Return (X, Y) of the center of cell containing provided text 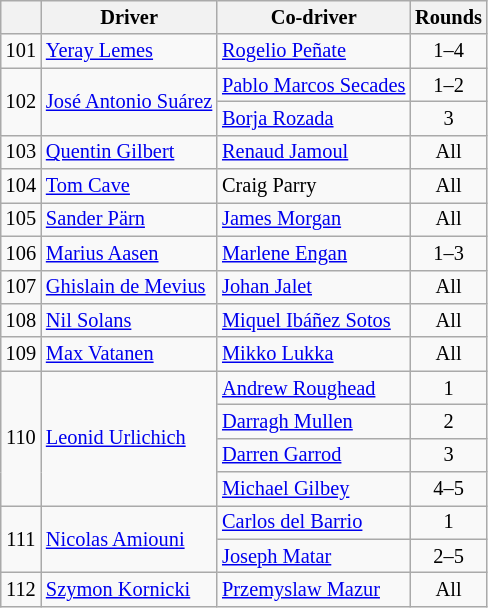
Nil Solans (129, 320)
Sander Pärn (129, 219)
110 (21, 438)
Borja Rozada (314, 118)
Rogelio Peñate (314, 51)
José Antonio Suárez (129, 102)
Craig Parry (314, 186)
Nicolas Amiouni (129, 538)
Carlos del Barrio (314, 522)
Leonid Urlichich (129, 438)
Renaud Jamoul (314, 152)
Ghislain de Mevius (129, 287)
Pablo Marcos Secades (314, 85)
1–4 (448, 51)
Driver (129, 17)
106 (21, 253)
4–5 (448, 489)
101 (21, 51)
112 (21, 589)
1–3 (448, 253)
Miquel Ibáñez Sotos (314, 320)
Tom Cave (129, 186)
103 (21, 152)
Marlene Engan (314, 253)
Przemyslaw Mazur (314, 589)
2 (448, 421)
Quentin Gilbert (129, 152)
2–5 (448, 556)
111 (21, 538)
104 (21, 186)
Joseph Matar (314, 556)
Co-driver (314, 17)
1–2 (448, 85)
Johan Jalet (314, 287)
Darren Garrod (314, 455)
Rounds (448, 17)
107 (21, 287)
Andrew Roughead (314, 388)
108 (21, 320)
James Morgan (314, 219)
Michael Gilbey (314, 489)
Yeray Lemes (129, 51)
Max Vatanen (129, 354)
109 (21, 354)
105 (21, 219)
102 (21, 102)
Marius Aasen (129, 253)
Darragh Mullen (314, 421)
Szymon Kornicki (129, 589)
Mikko Lukka (314, 354)
